Locate the cell with the specified text and output its (x, y) center coordinate. 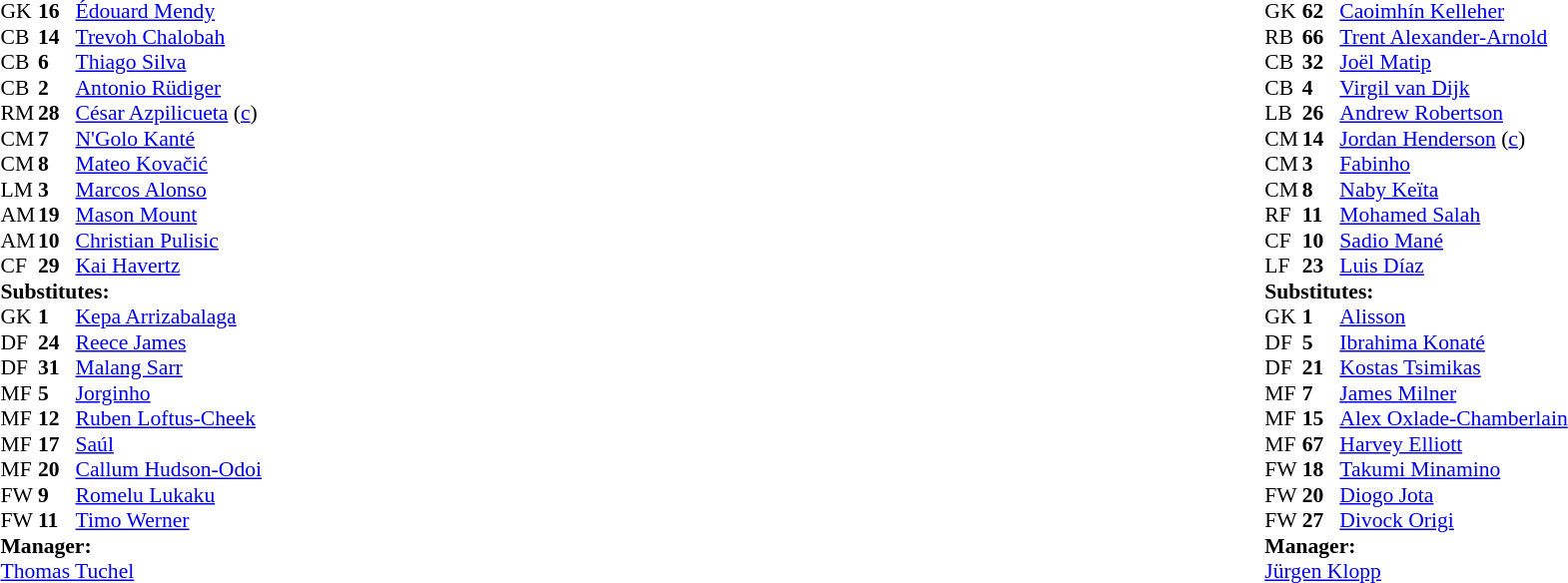
66 (1321, 37)
Malang Sarr (169, 368)
RF (1283, 215)
Harvey Elliott (1453, 444)
15 (1321, 418)
Trent Alexander-Arnold (1453, 37)
Reece James (169, 342)
Jorginho (169, 393)
Kostas Tsimikas (1453, 368)
Mohamed Salah (1453, 215)
29 (57, 267)
Luis Díaz (1453, 267)
Trevoh Chalobah (169, 37)
Diogo Jota (1453, 495)
RM (19, 113)
Ibrahima Konaté (1453, 342)
6 (57, 63)
67 (1321, 444)
17 (57, 444)
LB (1283, 113)
Callum Hudson-Odoi (169, 470)
2 (57, 88)
James Milner (1453, 393)
Antonio Rüdiger (169, 88)
28 (57, 113)
Kepa Arrizabalaga (169, 316)
RB (1283, 37)
Sadio Mané (1453, 241)
12 (57, 418)
Mateo Kovačić (169, 165)
Naby Keïta (1453, 190)
N'Golo Kanté (169, 139)
Joël Matip (1453, 63)
18 (1321, 470)
Marcos Alonso (169, 190)
Divock Origi (1453, 520)
9 (57, 495)
Kai Havertz (169, 267)
27 (1321, 520)
Timo Werner (169, 520)
Jordan Henderson (c) (1453, 139)
Alisson (1453, 316)
23 (1321, 267)
26 (1321, 113)
24 (57, 342)
Mason Mount (169, 215)
31 (57, 368)
32 (1321, 63)
César Azpilicueta (c) (169, 113)
Christian Pulisic (169, 241)
Virgil van Dijk (1453, 88)
Takumi Minamino (1453, 470)
Saúl (169, 444)
Alex Oxlade-Chamberlain (1453, 418)
Fabinho (1453, 165)
Ruben Loftus-Cheek (169, 418)
21 (1321, 368)
4 (1321, 88)
LM (19, 190)
Romelu Lukaku (169, 495)
Andrew Robertson (1453, 113)
LF (1283, 267)
Thiago Silva (169, 63)
19 (57, 215)
